From the cell containing the given text, extract its center point as (X, Y) coordinate. 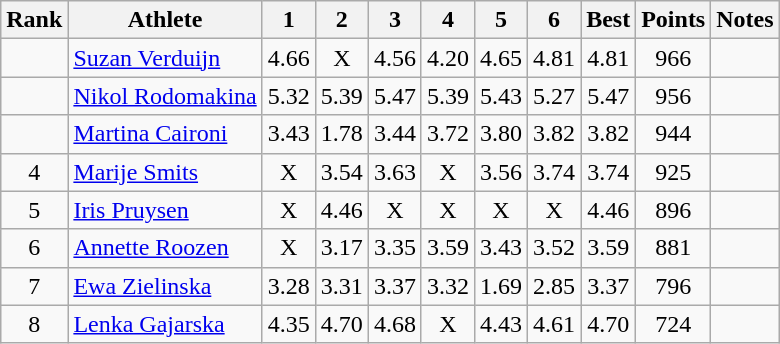
4.56 (394, 58)
Martina Caironi (165, 134)
3.31 (342, 286)
7 (34, 286)
4.68 (394, 324)
3.17 (342, 248)
956 (674, 96)
4.43 (500, 324)
2.85 (554, 286)
925 (674, 172)
1.69 (500, 286)
Rank (34, 20)
8 (34, 324)
966 (674, 58)
Athlete (165, 20)
1 (288, 20)
Ewa Zielinska (165, 286)
Marije Smits (165, 172)
3.35 (394, 248)
3.63 (394, 172)
Annette Roozen (165, 248)
5.27 (554, 96)
Iris Pruysen (165, 210)
1.78 (342, 134)
Points (674, 20)
4.66 (288, 58)
Best (608, 20)
5.43 (500, 96)
3.56 (500, 172)
Lenka Gajarska (165, 324)
3.32 (448, 286)
3.80 (500, 134)
4.61 (554, 324)
4.65 (500, 58)
Suzan Verduijn (165, 58)
3.44 (394, 134)
896 (674, 210)
3.52 (554, 248)
4.20 (448, 58)
796 (674, 286)
3.72 (448, 134)
Nikol Rodomakina (165, 96)
3 (394, 20)
944 (674, 134)
3.28 (288, 286)
Notes (745, 20)
5.32 (288, 96)
4.35 (288, 324)
2 (342, 20)
3.54 (342, 172)
724 (674, 324)
881 (674, 248)
